Determine the [x, y] coordinate at the center of the cell enclosing the given text.  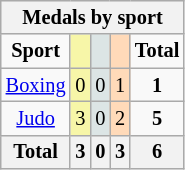
2 [120, 118]
Sport [36, 51]
Medals by sport [92, 17]
6 [157, 152]
5 [157, 118]
Boxing [36, 85]
Judo [36, 118]
